Provide the [x, y] coordinate of the cell's center where the given text is located.  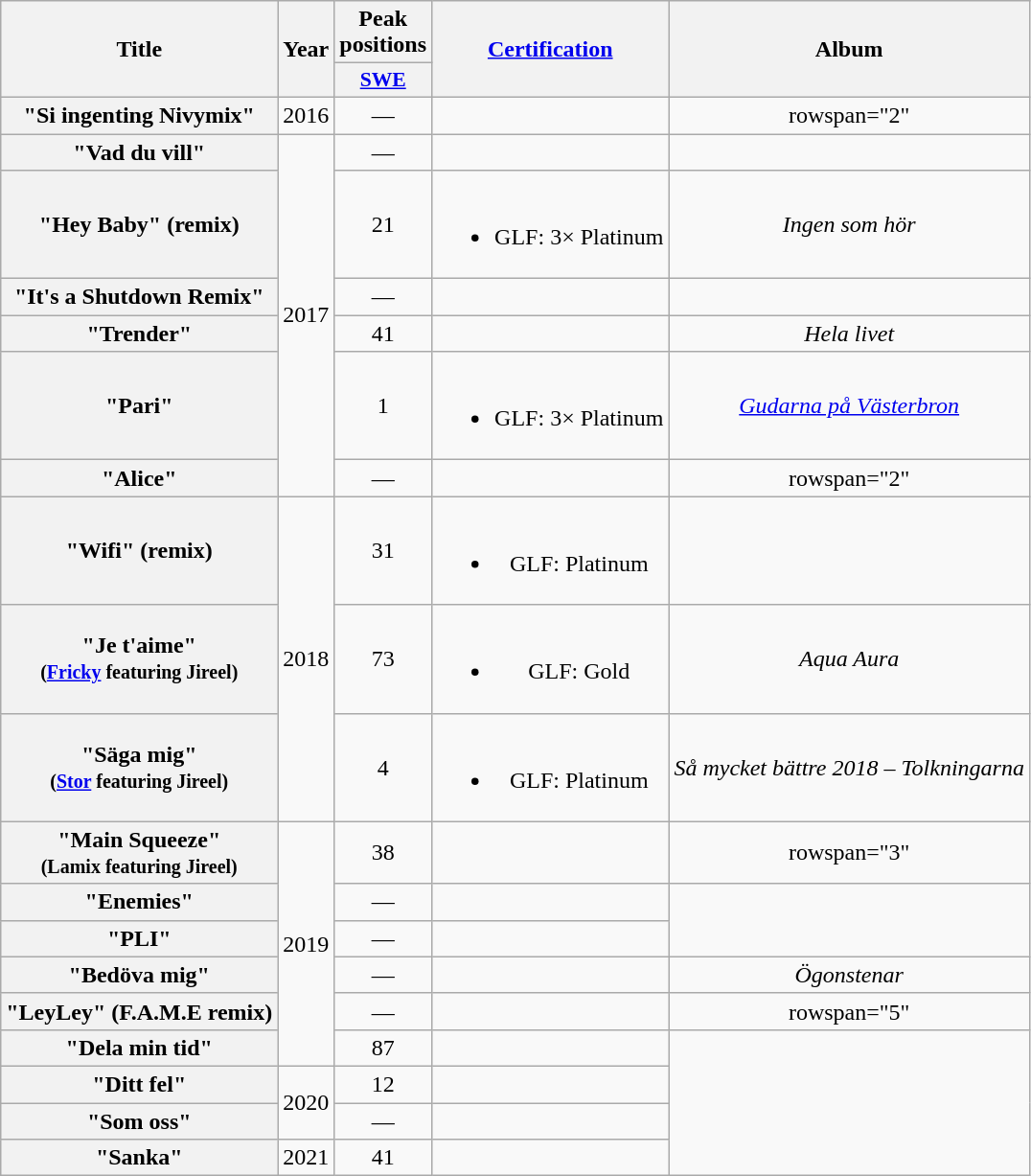
Title [140, 50]
2018 [307, 659]
"It's a Shutdown Remix" [140, 297]
"Trender" [140, 334]
GLF: Gold [550, 659]
4 [383, 767]
"Säga mig" (Stor featuring Jireel) [140, 767]
2017 [307, 315]
"Bedöva mig" [140, 975]
Aqua Aura [849, 659]
12 [383, 1084]
73 [383, 659]
"Hey Baby" (remix) [140, 224]
Hela livet [849, 334]
"Som oss" [140, 1120]
38 [383, 853]
Peak positions [383, 33]
"Alice" [140, 478]
"Vad du vill" [140, 152]
"Pari" [140, 406]
31 [383, 550]
2019 [307, 943]
"Enemies" [140, 902]
Ingen som hör [849, 224]
"Si ingenting Nivymix" [140, 115]
"PLI" [140, 938]
Ögonstenar [849, 975]
"LeyLey" (F.A.M.E remix) [140, 1011]
2016 [307, 115]
rowspan="3" [849, 853]
"Sanka" [140, 1158]
"Main Squeeze" (Lamix featuring Jireel) [140, 853]
"Je t'aime" (Fricky featuring Jireel) [140, 659]
2020 [307, 1102]
Album [849, 50]
Gudarna på Västerbron [849, 406]
Så mycket bättre 2018 – Tolkningarna [849, 767]
"Wifi" (remix) [140, 550]
SWE [383, 81]
"Dela min tid" [140, 1048]
Certification [550, 50]
21 [383, 224]
87 [383, 1048]
Year [307, 50]
1 [383, 406]
2021 [307, 1158]
"Ditt fel" [140, 1084]
rowspan="5" [849, 1011]
